Search for the cell housing the specified text and yield its (x, y) center coordinate. 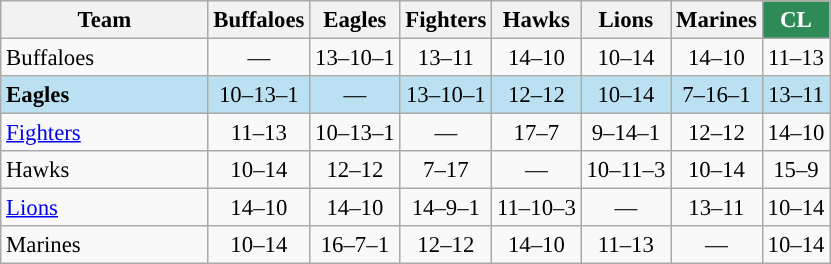
17–7 (536, 133)
10–11–3 (626, 170)
15–9 (796, 170)
16–7–1 (355, 245)
9–14–1 (626, 133)
14–9–1 (446, 208)
11–10–3 (536, 208)
Team (104, 20)
7–16–1 (717, 95)
CL (796, 20)
7–17 (446, 170)
